Find where the given text appears and provide that cell's center as (x, y) coordinate. 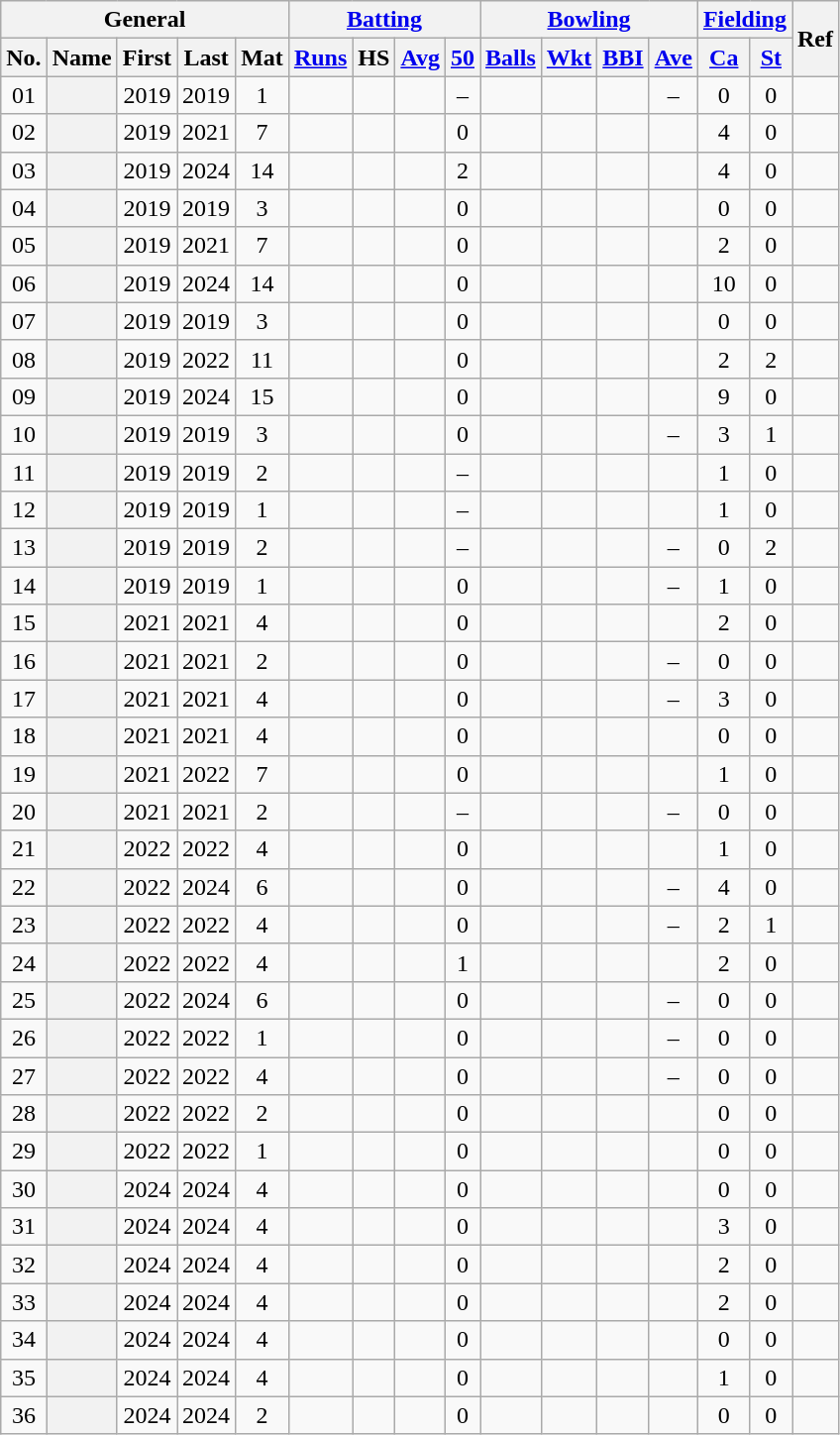
16 (24, 661)
BBI (623, 57)
32 (24, 1265)
Bowling (589, 20)
07 (24, 321)
06 (24, 283)
No. (24, 57)
Runs (320, 57)
31 (24, 1227)
29 (24, 1152)
Balls (511, 57)
Ca (723, 57)
20 (24, 812)
13 (24, 548)
HS (374, 57)
27 (24, 1075)
25 (24, 1000)
Avg (420, 57)
St (771, 57)
26 (24, 1038)
Mat (262, 57)
50 (462, 57)
24 (24, 962)
09 (24, 396)
08 (24, 359)
04 (24, 208)
33 (24, 1302)
Last (206, 57)
Name (81, 57)
35 (24, 1378)
23 (24, 925)
21 (24, 849)
03 (24, 170)
19 (24, 774)
05 (24, 246)
Ave (674, 57)
Ref (816, 39)
18 (24, 736)
01 (24, 95)
9 (723, 396)
Batting (384, 20)
Fielding (745, 20)
02 (24, 133)
30 (24, 1189)
Wkt (569, 57)
34 (24, 1340)
12 (24, 510)
28 (24, 1114)
General (145, 20)
17 (24, 699)
22 (24, 887)
First (147, 57)
36 (24, 1415)
